Determine the (x, y) coordinate at the center of the cell enclosing the given text.  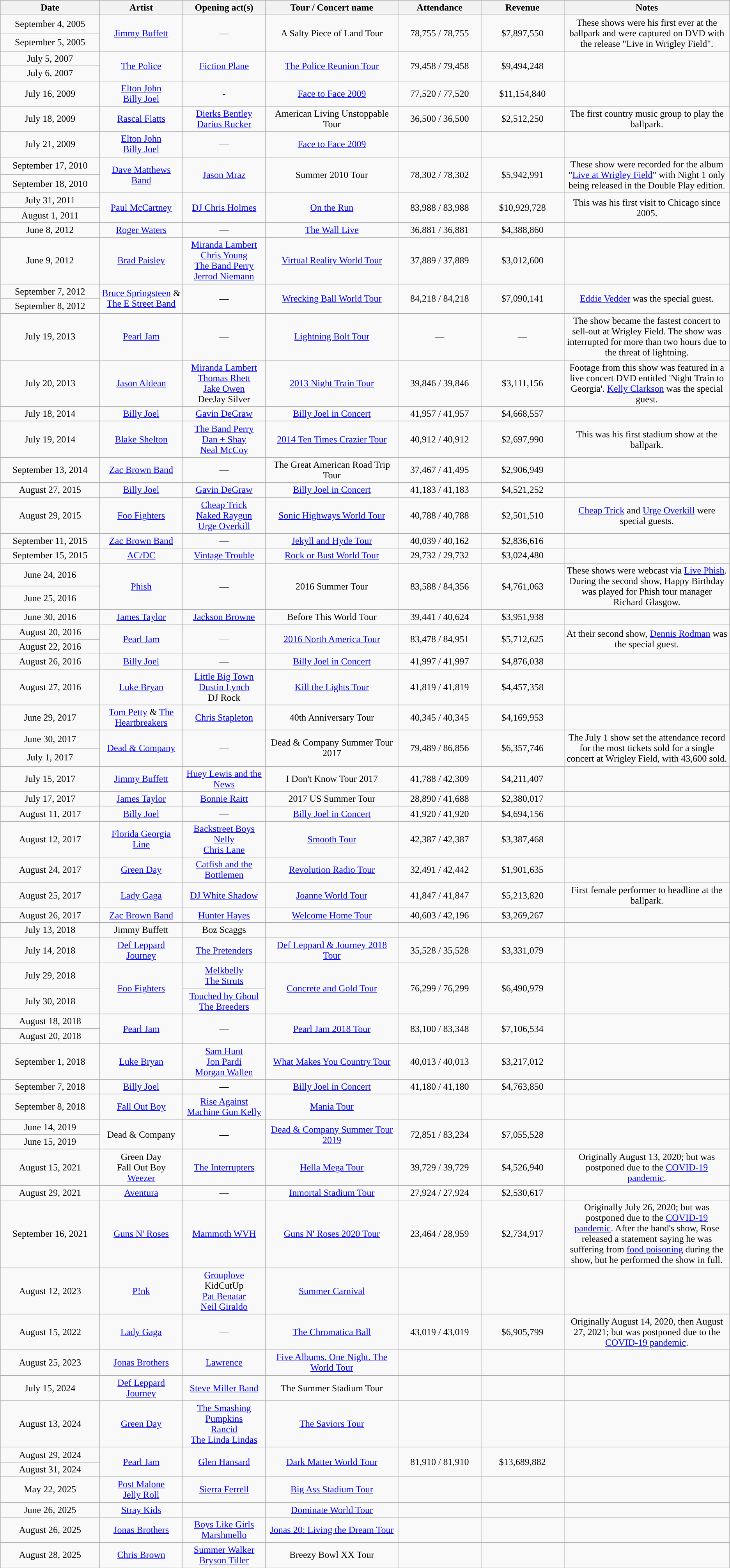
$4,211,407 (523, 779)
$4,521,252 (523, 490)
Mania Tour (332, 1107)
June 9, 2012 (50, 261)
Before This World Tour (332, 617)
August 15, 2022 (50, 1332)
Sierra Ferrell (224, 1490)
The first country music group to play the ballpark. (647, 119)
August 29, 2024 (50, 1454)
Guns N' Roses 2020 Tour (332, 1234)
Cheap TrickNaked RaygunUrge Overkill (224, 515)
This was his first visit to Chicago since 2005. (647, 208)
These shows were webcast via Live Phish. During the second show, Happy Birthday was played for Phish tour manager Richard Glasgow. (647, 586)
The Police (141, 66)
2016 Summer Tour (332, 586)
Chris Stapleton (224, 718)
40,039 / 40,162 (440, 541)
June 29, 2017 (50, 718)
2017 US Summer Tour (332, 799)
$2,697,990 (523, 439)
$7,055,528 (523, 1135)
$2,734,917 (523, 1234)
September 4, 2005 (50, 24)
27,924 / 27,924 (440, 1193)
August 28, 2025 (50, 1555)
Rise AgainstMachine Gun Kelly (224, 1107)
$4,169,953 (523, 718)
Green DayFall Out BoyWeezer (141, 1167)
June 26, 2025 (50, 1509)
78,755 / 78,755 (440, 33)
September 18, 2010 (50, 184)
Inmortal Stadium Tour (332, 1193)
Big Ass Stadium Tour (332, 1490)
32,491 / 42,442 (440, 870)
Catfish and the Bottlemen (224, 870)
40,345 / 40,345 (440, 718)
$6,905,799 (523, 1332)
July 6, 2007 (50, 73)
July 21, 2009 (50, 144)
July 1, 2017 (50, 757)
Jekyll and Hyde Tour (332, 541)
Revenue (523, 8)
$4,668,557 (523, 414)
$3,012,600 (523, 261)
June 24, 2016 (50, 575)
40th Anniversary Tour (332, 718)
$4,763,850 (523, 1087)
Rock or Bust World Tour (332, 556)
Cheap Trick and Urge Overkill were special guests. (647, 515)
These shows were his first ever at the ballpark and were captured on DVD with the release "Live in Wrigley Field". (647, 33)
Huey Lewis and the News (224, 779)
Backstreet BoysNellyChris Lane (224, 839)
July 15, 2017 (50, 779)
DJ Chris Holmes (224, 208)
July 30, 2018 (50, 1001)
$2,836,616 (523, 541)
Jason Aldean (141, 383)
Dead & Company Summer Tour 2019 (332, 1135)
June 25, 2016 (50, 598)
August 12, 2017 (50, 839)
Jackson Browne (224, 617)
29,732 / 29,732 (440, 556)
The Great American Road Trip Tour (332, 470)
Touched by GhoulThe Breeders (224, 1001)
$7,897,550 (523, 33)
Def Leppard & Journey 2018 Tour (332, 950)
August 29, 2015 (50, 515)
June 8, 2012 (50, 230)
Jason Mraz (224, 175)
August 24, 2017 (50, 870)
July 18, 2014 (50, 414)
Miranda LambertThomas RhettJake OwenDeeJay Silver (224, 383)
June 30, 2016 (50, 617)
Breezy Bowl XX Tour (332, 1555)
July 19, 2013 (50, 337)
Steve Miller Band (224, 1388)
41,788 / 42,309 (440, 779)
August 27, 2015 (50, 490)
July 13, 2018 (50, 930)
Tom Petty & The Heartbreakers (141, 718)
41,847 / 41,847 (440, 895)
Joanne World Tour (332, 895)
The Pretenders (224, 950)
Dierks BentleyDarius Rucker (224, 119)
Summer Carnival (332, 1291)
August 1, 2011 (50, 215)
41,957 / 41,957 (440, 414)
$3,217,012 (523, 1061)
Five Albums. One Night. The World Tour (332, 1362)
Sonic Highways World Tour (332, 515)
Footage from this show was featured in a live concert DVD entitled 'Night Train to Georgia'. Kelly Clarkson was the special guest. (647, 383)
83,478 / 84,951 (440, 639)
A Salty Piece of Land Tour (332, 33)
Wrecking Ball World Tour (332, 299)
Opening act(s) (224, 8)
77,520 / 77,520 (440, 94)
Guns N' Roses (141, 1234)
40,788 / 40,788 (440, 515)
Pearl Jam 2018 Tour (332, 1028)
41,819 / 41,819 (440, 687)
American Living Unstoppable Tour (332, 119)
July 31, 2011 (50, 200)
41,997 / 41,997 (440, 661)
August 25, 2017 (50, 895)
Revolution Radio Tour (332, 870)
$6,357,746 (523, 748)
August 26, 2017 (50, 915)
Post MaloneJelly Roll (141, 1490)
41,920 / 41,920 (440, 814)
September 1, 2018 (50, 1061)
81,910 / 81,910 (440, 1462)
September 17, 2010 (50, 166)
$6,490,979 (523, 988)
$9,494,248 (523, 66)
August 20, 2018 (50, 1036)
$3,269,267 (523, 915)
Kill the Lights Tour (332, 687)
Aventura (141, 1193)
41,183 / 41,183 (440, 490)
DJ White Shadow (224, 895)
July 29, 2018 (50, 975)
July 15, 2024 (50, 1388)
June 15, 2019 (50, 1142)
September 11, 2015 (50, 541)
$4,761,063 (523, 586)
August 22, 2016 (50, 646)
The Band PerryDan + ShayNeal McCoy (224, 439)
39,729 / 39,729 (440, 1167)
MelkbellyThe Struts (224, 975)
$3,387,468 (523, 839)
July 14, 2018 (50, 950)
Bruce Springsteen & The E Street Band (141, 299)
August 31, 2024 (50, 1469)
Hella Mega Tour (332, 1167)
83,100 / 83,348 (440, 1028)
2016 North America Tour (332, 639)
August 25, 2023 (50, 1362)
Welcome Home Tour (332, 915)
Little Big TownDustin LynchDJ Rock (224, 687)
$4,876,038 (523, 661)
$5,712,625 (523, 639)
Smooth Tour (332, 839)
83,988 / 83,988 (440, 208)
These show were recorded for the album "Live at Wrigley Field" with Night 1 only being released in the Double Play edition. (647, 175)
35,528 / 35,528 (440, 950)
First female performer to headline at the ballpark. (647, 895)
Glen Hansard (224, 1462)
$2,380,017 (523, 799)
I Don't Know Tour 2017 (332, 779)
What Makes You Country Tour (332, 1061)
August 27, 2016 (50, 687)
Dave Matthews Band (141, 175)
36,500 / 36,500 (440, 119)
28,890 / 41,688 (440, 799)
$10,929,728 (523, 208)
Bonnie Raitt (224, 799)
Dead & Company Summer Tour 2017 (332, 748)
September 7, 2012 (50, 291)
Rascal Flatts (141, 119)
$4,526,940 (523, 1167)
The Interrupters (224, 1167)
August 11, 2017 (50, 814)
$5,213,820 (523, 895)
Stray Kids (141, 1509)
August 26, 2016 (50, 661)
Dark Matter World Tour (332, 1462)
September 8, 2018 (50, 1107)
August 12, 2023 (50, 1291)
The July 1 show set the attendance record for the most tickets sold for a single concert at Wrigley Field, with 43,600 sold. (647, 748)
$2,512,250 (523, 119)
July 20, 2013 (50, 383)
40,013 / 40,013 (440, 1061)
37,467 / 41,495 (440, 470)
Artist (141, 8)
78,302 / 78,302 (440, 175)
September 16, 2021 (50, 1234)
40,912 / 40,912 (440, 439)
Date (50, 8)
Phish (141, 586)
Fall Out Boy (141, 1107)
39,441 / 40,624 (440, 617)
84,218 / 84,218 (440, 299)
$4,388,860 (523, 230)
Paul McCartney (141, 208)
Attendance (440, 8)
23,464 / 28,959 (440, 1234)
$7,106,534 (523, 1028)
September 5, 2005 (50, 42)
40,603 / 42,196 (440, 915)
Brad Paisley (141, 261)
July 16, 2009 (50, 94)
At their second show, Dennis Rodman was the special guest. (647, 639)
September 13, 2014 (50, 470)
Florida Georgia Line (141, 839)
Sam HuntJon PardiMorgan Wallen (224, 1061)
Boys Like GirlsMarshmello (224, 1530)
Originally August 13, 2020; but was postponed due to the COVID-19 pandemic. (647, 1167)
$3,951,938 (523, 617)
$11,154,840 (523, 94)
43,019 / 43,019 (440, 1332)
$3,024,480 (523, 556)
September 8, 2012 (50, 306)
Fiction Plane (224, 66)
AC/DC (141, 556)
$2,501,510 (523, 515)
$4,694,156 (523, 814)
July 5, 2007 (50, 59)
Summer 2010 Tour (332, 175)
August 15, 2021 (50, 1167)
September 7, 2018 (50, 1087)
- (224, 94)
Blake Shelton (141, 439)
$13,689,882 (523, 1462)
$5,942,991 (523, 175)
$3,331,079 (523, 950)
The Police Reunion Tour (332, 66)
August 29, 2021 (50, 1193)
Boz Scaggs (224, 930)
Dominate World Tour (332, 1509)
39,846 / 39,846 (440, 383)
September 15, 2015 (50, 556)
Originally August 14, 2020, then August 27, 2021; but was postponed due to the COVID-19 pandemic. (647, 1332)
The show became the fastest concert to sell-out at Wrigley Field. The show was interrupted for more than two hours due to the threat of lightning. (647, 337)
August 13, 2024 (50, 1424)
The Smashing PumpkinsRancidThe Linda Lindas (224, 1424)
August 18, 2018 (50, 1021)
Miranda LambertChris YoungThe Band PerryJerrod Niemann (224, 261)
79,458 / 79,458 (440, 66)
July 19, 2014 (50, 439)
72,851 / 83,234 (440, 1135)
79,489 / 86,856 (440, 748)
The Chromatica Ball (332, 1332)
Virtual Reality World Tour (332, 261)
This was his first stadium show at the ballpark. (647, 439)
GrouploveKidCutUpPat BenatarNeil Giraldo (224, 1291)
The Wall Live (332, 230)
$7,090,141 (523, 299)
June 30, 2017 (50, 739)
August 20, 2016 (50, 632)
36,881 / 36,881 (440, 230)
Concrete and Gold Tour (332, 988)
Lightning Bolt Tour (332, 337)
Jonas 20: Living the Dream Tour (332, 1530)
Tour / Concert name (332, 8)
June 14, 2019 (50, 1127)
76,299 / 76,299 (440, 988)
Notes (647, 8)
Mammoth WVH (224, 1234)
Chris Brown (141, 1555)
Hunter Hayes (224, 915)
The Saviors Tour (332, 1424)
Lawrence (224, 1362)
August 26, 2025 (50, 1530)
$2,906,949 (523, 470)
$4,457,358 (523, 687)
The Summer Stadium Tour (332, 1388)
P!nk (141, 1291)
$1,901,635 (523, 870)
$3,111,156 (523, 383)
Summer WalkerBryson Tiller (224, 1555)
Eddie Vedder was the special guest. (647, 299)
May 22, 2025 (50, 1490)
Roger Waters (141, 230)
2013 Night Train Tour (332, 383)
83,588 / 84,356 (440, 586)
2014 Ten Times Crazier Tour (332, 439)
July 18, 2009 (50, 119)
$2,530,617 (523, 1193)
July 17, 2017 (50, 799)
Vintage Trouble (224, 556)
On the Run (332, 208)
37,889 / 37,889 (440, 261)
41,180 / 41,180 (440, 1087)
42,387 / 42,387 (440, 839)
